Return [x, y] of the center of cell containing provided text 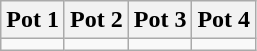
Pot 1 [33, 20]
Pot 2 [96, 20]
Pot 3 [160, 20]
Pot 4 [224, 20]
